Find where the given text appears and provide that cell's center as [x, y] coordinate. 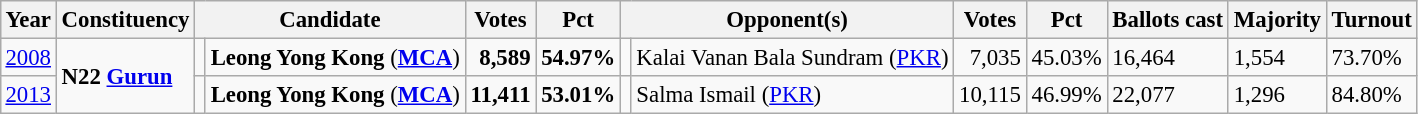
22,077 [1168, 95]
7,035 [990, 57]
Turnout [1372, 20]
Candidate [330, 20]
N22 Gurun [125, 76]
Kalai Vanan Bala Sundram (PKR) [792, 57]
Opponent(s) [786, 20]
10,115 [990, 95]
16,464 [1168, 57]
8,589 [500, 57]
Constituency [125, 20]
Salma Ismail (PKR) [792, 95]
11,411 [500, 95]
73.70% [1372, 57]
46.99% [1066, 95]
1,296 [1277, 95]
53.01% [578, 95]
Majority [1277, 20]
45.03% [1066, 57]
1,554 [1277, 57]
2008 [28, 57]
54.97% [578, 57]
2013 [28, 95]
84.80% [1372, 95]
Year [28, 20]
Ballots cast [1168, 20]
